Capture the cell that displays the provided text and extract its [X, Y] central coordinate. 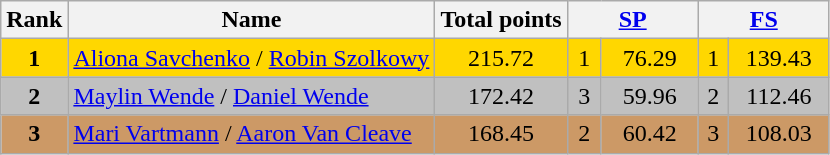
SP [632, 20]
76.29 [650, 58]
112.46 [778, 96]
Name [252, 20]
172.42 [501, 96]
Maylin Wende / Daniel Wende [252, 96]
215.72 [501, 58]
139.43 [778, 58]
59.96 [650, 96]
60.42 [650, 134]
Mari Vartmann / Aaron Van Cleave [252, 134]
168.45 [501, 134]
Rank [34, 20]
Aliona Savchenko / Robin Szolkowy [252, 58]
Total points [501, 20]
108.03 [778, 134]
FS [764, 20]
